Identify which cell holds the provided text, then report its [X, Y] central coordinate. 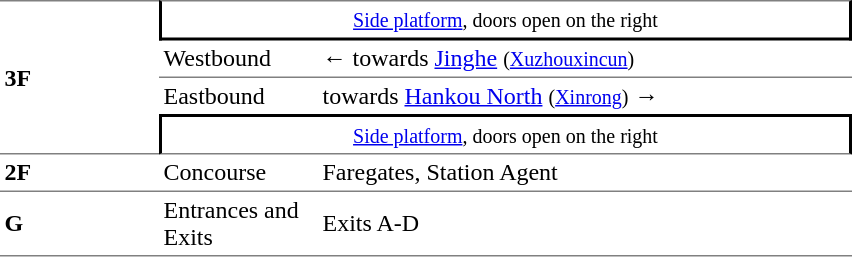
Entrances and Exits [238, 224]
2F [80, 173]
towards Hankou North (Xinrong) → [585, 95]
G [80, 224]
Exits A-D [585, 224]
Concourse [238, 173]
← towards Jinghe (Xuzhouxincun) [585, 58]
3F [80, 77]
Westbound [238, 58]
Eastbound [238, 95]
Faregates, Station Agent [585, 173]
